Scan for the cell matching the given text and deliver its (x, y) coordinate at center. 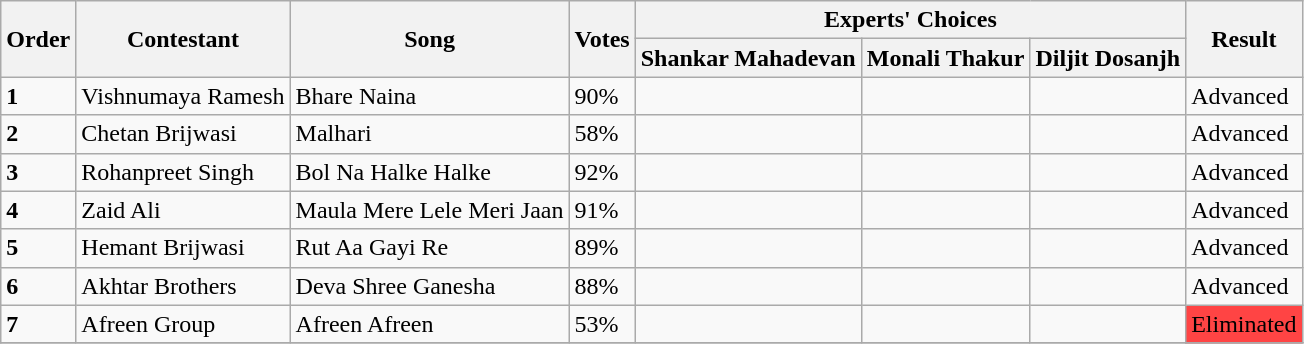
6 (38, 286)
Result (1244, 39)
Contestant (183, 39)
1 (38, 96)
Afreen Afreen (430, 324)
Bhare Naina (430, 96)
Vishnumaya Ramesh (183, 96)
91% (602, 210)
Monali Thakur (946, 58)
Rohanpreet Singh (183, 172)
Deva Shree Ganesha (430, 286)
Rut Aa Gayi Re (430, 248)
Diljit Dosanjh (1108, 58)
Order (38, 39)
53% (602, 324)
Akhtar Brothers (183, 286)
7 (38, 324)
89% (602, 248)
Experts' Choices (910, 20)
Maula Mere Lele Meri Jaan (430, 210)
Hemant Brijwasi (183, 248)
5 (38, 248)
Song (430, 39)
Shankar Mahadevan (748, 58)
Eliminated (1244, 324)
Malhari (430, 134)
Votes (602, 39)
4 (38, 210)
2 (38, 134)
Afreen Group (183, 324)
Bol Na Halke Halke (430, 172)
92% (602, 172)
90% (602, 96)
88% (602, 286)
Chetan Brijwasi (183, 134)
58% (602, 134)
3 (38, 172)
Zaid Ali (183, 210)
